From the cell containing the given text, extract its center point as (x, y) coordinate. 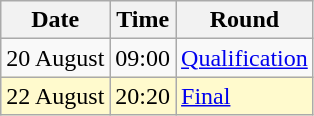
20:20 (143, 96)
Date (56, 20)
22 August (56, 96)
Qualification (245, 58)
Time (143, 20)
09:00 (143, 58)
Final (245, 96)
20 August (56, 58)
Round (245, 20)
